From the cell containing the given text, extract its center point as [X, Y] coordinate. 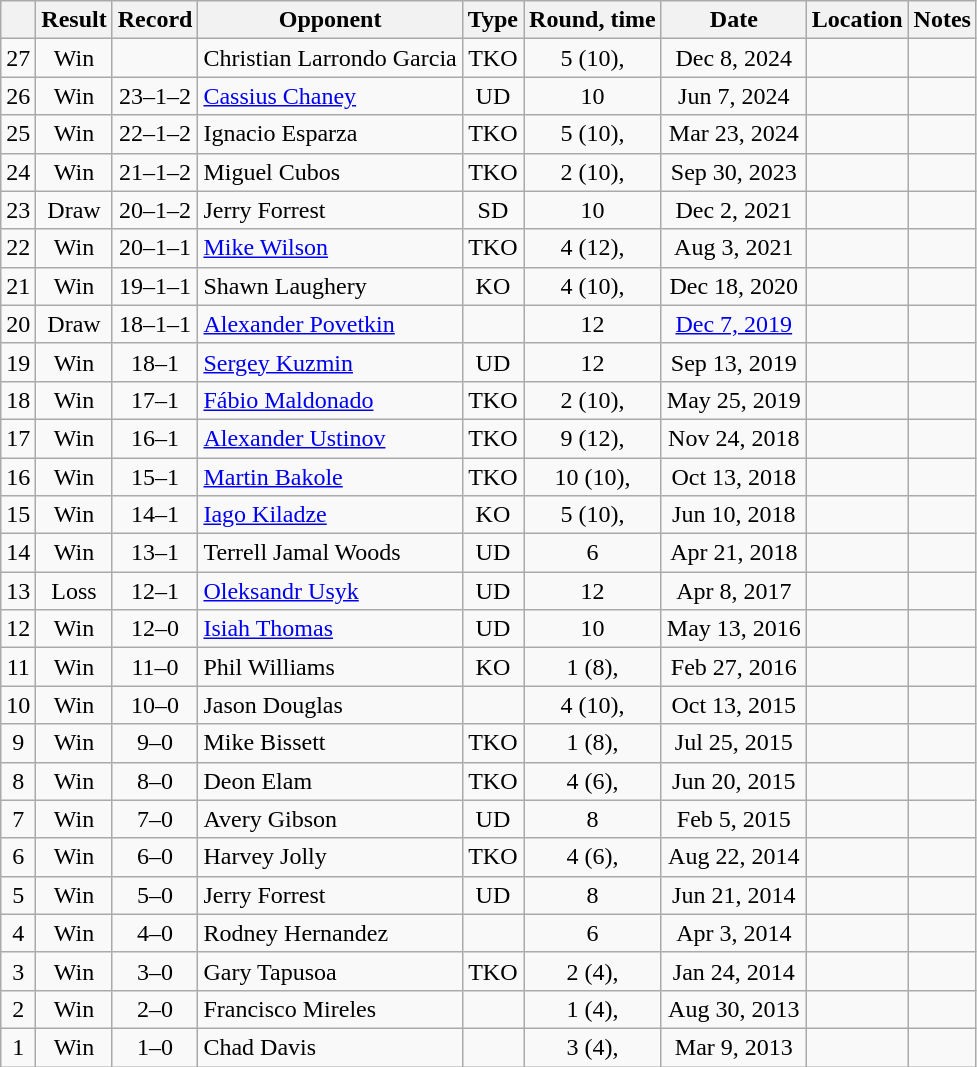
2 [18, 1009]
11–0 [155, 667]
Sep 30, 2023 [734, 172]
12–0 [155, 629]
Avery Gibson [330, 819]
Christian Larrondo Garcia [330, 58]
Alexander Povetkin [330, 324]
Ignacio Esparza [330, 134]
Dec 8, 2024 [734, 58]
23–1–2 [155, 96]
18–1 [155, 362]
9 [18, 743]
Mar 9, 2013 [734, 1047]
Mar 23, 2024 [734, 134]
14–1 [155, 515]
Phil Williams [330, 667]
10 (10), [593, 477]
18 [18, 400]
26 [18, 96]
Jun 7, 2024 [734, 96]
4–0 [155, 933]
Aug 3, 2021 [734, 248]
22–1–2 [155, 134]
Aug 30, 2013 [734, 1009]
Oleksandr Usyk [330, 591]
Dec 7, 2019 [734, 324]
Notes [942, 20]
Fábio Maldonado [330, 400]
1–0 [155, 1047]
3 [18, 971]
2–0 [155, 1009]
Jun 21, 2014 [734, 895]
7 [18, 819]
1 (4), [593, 1009]
1 [18, 1047]
Type [492, 20]
Jan 24, 2014 [734, 971]
Feb 27, 2016 [734, 667]
Feb 5, 2015 [734, 819]
13–1 [155, 553]
12–1 [155, 591]
6–0 [155, 857]
5 [18, 895]
Cassius Chaney [330, 96]
Mike Wilson [330, 248]
Date [734, 20]
May 25, 2019 [734, 400]
Alexander Ustinov [330, 438]
Jason Douglas [330, 705]
27 [18, 58]
SD [492, 210]
5–0 [155, 895]
Loss [74, 591]
9 (12), [593, 438]
23 [18, 210]
Sergey Kuzmin [330, 362]
21 [18, 286]
Deon Elam [330, 781]
Miguel Cubos [330, 172]
Oct 13, 2018 [734, 477]
Apr 21, 2018 [734, 553]
20 [18, 324]
Oct 13, 2015 [734, 705]
Rodney Hernandez [330, 933]
16–1 [155, 438]
14 [18, 553]
3–0 [155, 971]
Terrell Jamal Woods [330, 553]
7–0 [155, 819]
4 (12), [593, 248]
18–1–1 [155, 324]
17–1 [155, 400]
13 [18, 591]
Aug 22, 2014 [734, 857]
Sep 13, 2019 [734, 362]
9–0 [155, 743]
Jun 20, 2015 [734, 781]
Opponent [330, 20]
Result [74, 20]
21–1–2 [155, 172]
15–1 [155, 477]
20–1–1 [155, 248]
Dec 2, 2021 [734, 210]
Record [155, 20]
May 13, 2016 [734, 629]
16 [18, 477]
19 [18, 362]
Gary Tapusoa [330, 971]
17 [18, 438]
8–0 [155, 781]
15 [18, 515]
10–0 [155, 705]
Jul 25, 2015 [734, 743]
Round, time [593, 20]
Shawn Laughery [330, 286]
Apr 8, 2017 [734, 591]
Mike Bissett [330, 743]
11 [18, 667]
Iago Kiladze [330, 515]
Chad Davis [330, 1047]
Isiah Thomas [330, 629]
Francisco Mireles [330, 1009]
3 (4), [593, 1047]
4 [18, 933]
22 [18, 248]
Harvey Jolly [330, 857]
Nov 24, 2018 [734, 438]
Dec 18, 2020 [734, 286]
19–1–1 [155, 286]
Location [857, 20]
25 [18, 134]
Martin Bakole [330, 477]
20–1–2 [155, 210]
Jun 10, 2018 [734, 515]
24 [18, 172]
2 (4), [593, 971]
Apr 3, 2014 [734, 933]
